Locate the cell with the specified text and output its [x, y] center coordinate. 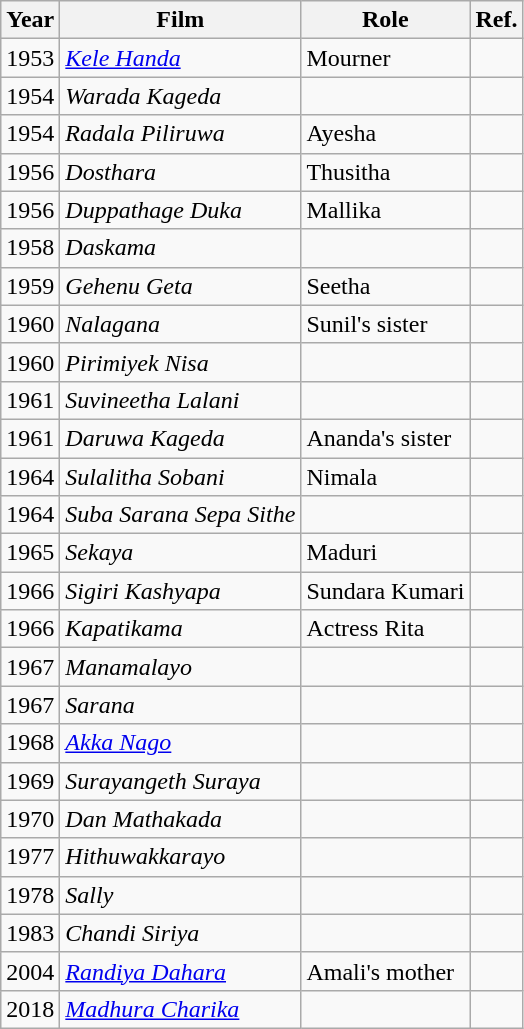
Gehenu Geta [180, 286]
Radala Piliruwa [180, 134]
Chandi Siriya [180, 933]
Akka Nago [180, 743]
Daruwa Kageda [180, 438]
Manamalayo [180, 667]
1983 [30, 933]
Sally [180, 895]
1977 [30, 857]
Sigiri Kashyapa [180, 591]
Mourner [386, 58]
1968 [30, 743]
1958 [30, 248]
Nalagana [180, 324]
Role [386, 20]
1978 [30, 895]
Kapatikama [180, 629]
Madhura Charika [180, 1009]
Suba Sarana Sepa Sithe [180, 515]
Mallika [386, 210]
Surayangeth Suraya [180, 781]
Ananda's sister [386, 438]
Hithuwakkarayo [180, 857]
Pirimiyek Nisa [180, 362]
Thusitha [386, 172]
Dosthara [180, 172]
Sunil's sister [386, 324]
Daskama [180, 248]
Amali's mother [386, 971]
Ref. [496, 20]
Suvineetha Lalani [180, 400]
2018 [30, 1009]
2004 [30, 971]
1953 [30, 58]
1965 [30, 553]
Film [180, 20]
Sulalitha Sobani [180, 477]
Actress Rita [386, 629]
Sundara Kumari [386, 591]
Year [30, 20]
Warada Kageda [180, 96]
1969 [30, 781]
Sekaya [180, 553]
1970 [30, 819]
Kele Handa [180, 58]
Sarana [180, 705]
Duppathage Duka [180, 210]
Dan Mathakada [180, 819]
1959 [30, 286]
Maduri [386, 553]
Ayesha [386, 134]
Nimala [386, 477]
Randiya Dahara [180, 971]
Seetha [386, 286]
